From the cell containing the given text, extract its center point as (x, y) coordinate. 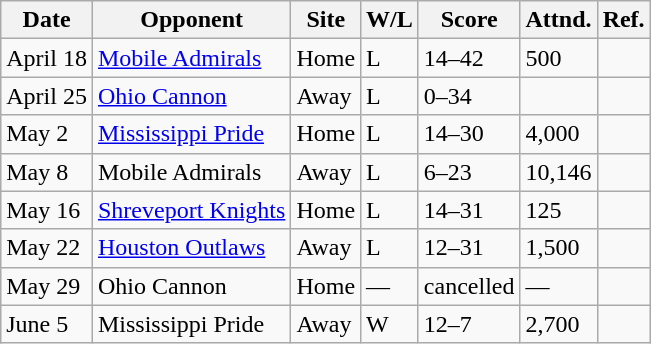
April 18 (47, 58)
Houston Outlaws (191, 248)
2,700 (558, 324)
Date (47, 20)
500 (558, 58)
May 29 (47, 286)
Opponent (191, 20)
May 16 (47, 210)
cancelled (469, 286)
0–34 (469, 96)
4,000 (558, 134)
14–42 (469, 58)
May 22 (47, 248)
10,146 (558, 172)
April 25 (47, 96)
Score (469, 20)
6–23 (469, 172)
12–7 (469, 324)
Ref. (624, 20)
12–31 (469, 248)
W (390, 324)
W/L (390, 20)
14–31 (469, 210)
Shreveport Knights (191, 210)
May 8 (47, 172)
1,500 (558, 248)
Attnd. (558, 20)
125 (558, 210)
Site (326, 20)
May 2 (47, 134)
June 5 (47, 324)
14–30 (469, 134)
